For the text-containing cell, return its midpoint in [X, Y] coordinate format. 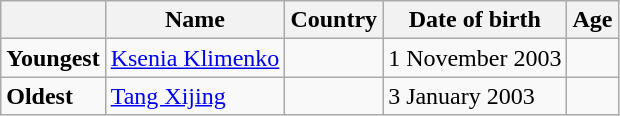
Youngest [53, 58]
Tang Xijing [195, 96]
Name [195, 20]
1 November 2003 [475, 58]
3 January 2003 [475, 96]
Ksenia Klimenko [195, 58]
Date of birth [475, 20]
Country [334, 20]
Oldest [53, 96]
Age [592, 20]
